Pinpoint the cell where the given text exists, returning its [x, y] midpoint coordinate. 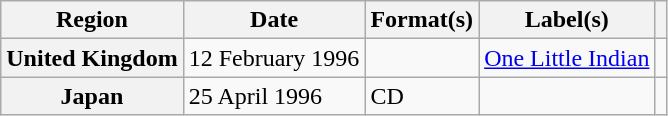
Format(s) [422, 20]
Label(s) [567, 20]
Region [92, 20]
12 February 1996 [274, 58]
One Little Indian [567, 58]
25 April 1996 [274, 96]
CD [422, 96]
Japan [92, 96]
Date [274, 20]
United Kingdom [92, 58]
